Capture the cell that displays the provided text and extract its [X, Y] central coordinate. 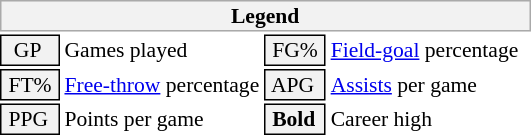
Legend [265, 16]
Assists per game [430, 85]
Free-throw percentage [162, 85]
FG% [295, 50]
APG [295, 85]
Games played [162, 50]
GP [30, 50]
Field-goal percentage [430, 50]
FT% [30, 85]
